Pinpoint the cell where the given text exists, returning its (X, Y) midpoint coordinate. 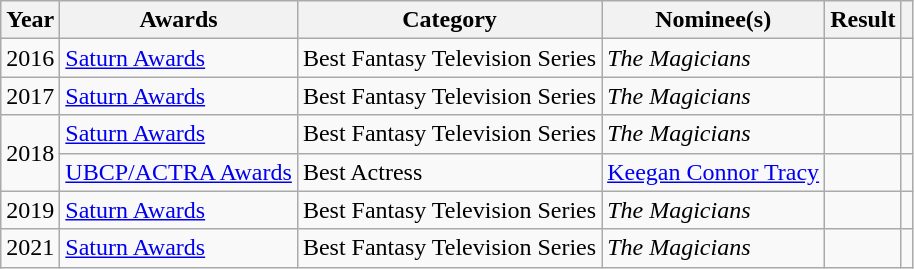
Awards (179, 20)
Year (30, 20)
Result (863, 20)
Best Actress (449, 172)
UBCP/ACTRA Awards (179, 172)
2017 (30, 96)
2019 (30, 210)
2018 (30, 153)
Category (449, 20)
2016 (30, 58)
Keegan Connor Tracy (714, 172)
Nominee(s) (714, 20)
2021 (30, 248)
